Locate the cell with the specified text and output its (x, y) center coordinate. 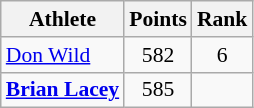
6 (222, 55)
Brian Lacey (62, 90)
Rank (222, 19)
Points (158, 19)
585 (158, 90)
Athlete (62, 19)
582 (158, 55)
Don Wild (62, 55)
